For the text-containing cell, return its midpoint in (x, y) coordinate format. 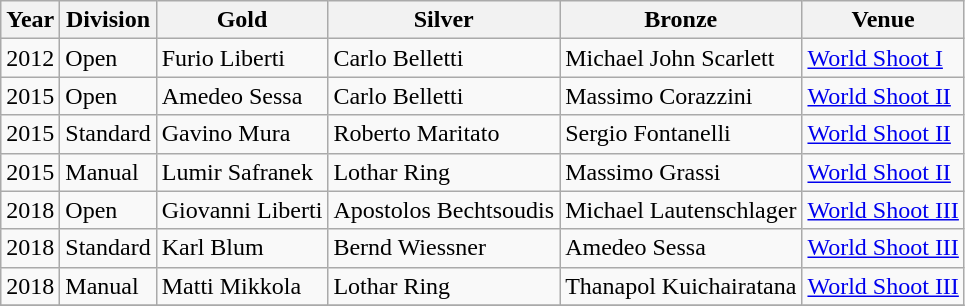
Giovanni Liberti (242, 210)
Year (30, 20)
Division (108, 20)
Michael Lautenschlager (681, 210)
Gold (242, 20)
Silver (444, 20)
Apostolos Bechtsoudis (444, 210)
Lumir Safranek (242, 172)
Bernd Wiessner (444, 248)
Karl Blum (242, 248)
Massimo Grassi (681, 172)
2012 (30, 58)
Matti Mikkola (242, 286)
Massimo Corazzini (681, 96)
Michael John Scarlett (681, 58)
Furio Liberti (242, 58)
Bronze (681, 20)
World Shoot I (883, 58)
Venue (883, 20)
Thanapol Kuichairatana (681, 286)
Roberto Maritato (444, 134)
Sergio Fontanelli (681, 134)
Gavino Mura (242, 134)
